Scan for the cell matching the given text and deliver its (x, y) coordinate at center. 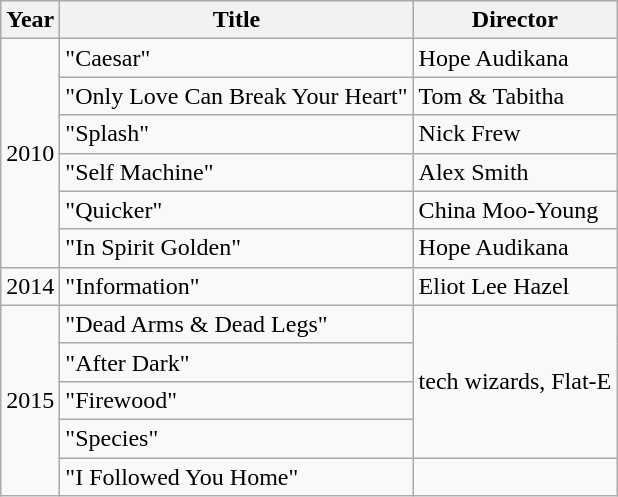
"Species" (236, 438)
Director (515, 20)
tech wizards, Flat-E (515, 381)
"Firewood" (236, 400)
"Quicker" (236, 210)
"Splash" (236, 134)
China Moo-Young (515, 210)
"Self Machine" (236, 172)
"I Followed You Home" (236, 477)
"Dead Arms & Dead Legs" (236, 324)
"In Spirit Golden" (236, 248)
Alex Smith (515, 172)
"Information" (236, 286)
"After Dark" (236, 362)
2014 (30, 286)
Eliot Lee Hazel (515, 286)
2010 (30, 153)
Year (30, 20)
2015 (30, 400)
"Caesar" (236, 58)
Tom & Tabitha (515, 96)
"Only Love Can Break Your Heart" (236, 96)
Nick Frew (515, 134)
Title (236, 20)
